Extract the (X, Y) coordinate from the center of the cell holding the provided text.  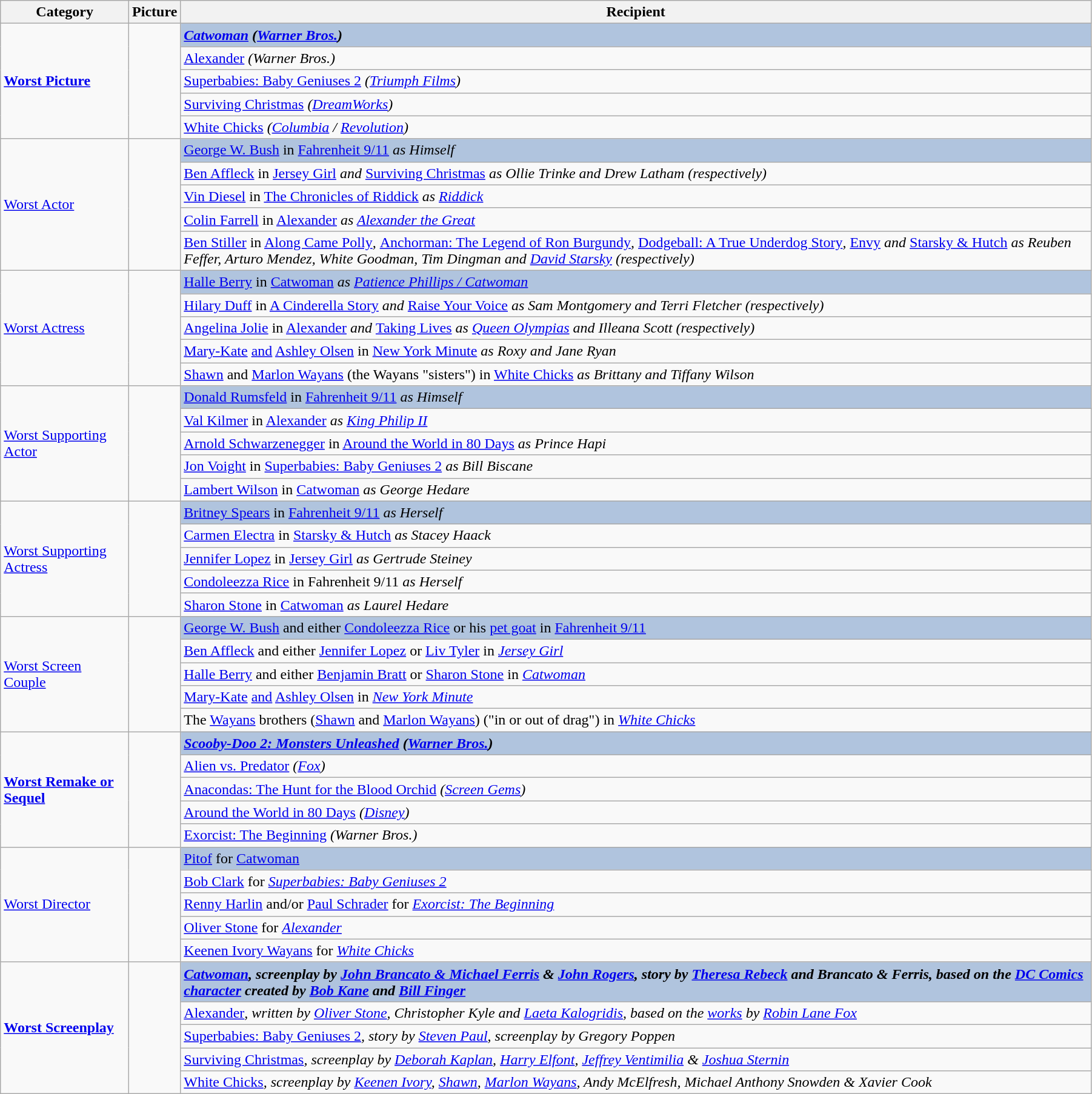
Worst Actress (65, 328)
Sharon Stone in Catwoman as Laurel Hedare (636, 605)
Mary-Kate and Ashley Olsen in New York Minute (636, 697)
Ben Affleck and either Jennifer Lopez or Liv Tyler in Jersey Girl (636, 651)
The Wayans brothers (Shawn and Marlon Wayans) ("in or out of drag") in White Chicks (636, 720)
Anacondas: The Hunt for the Blood Orchid (Screen Gems) (636, 789)
Angelina Jolie in Alexander and Taking Lives as Queen Olympias and Illeana Scott (respectively) (636, 328)
Picture (155, 12)
Jennifer Lopez in Jersey Girl as Gertrude Steiney (636, 559)
Worst Supporting Actor (65, 443)
Renny Harlin and/or Paul Schrader for Exorcist: The Beginning (636, 904)
White Chicks (Columbia / Revolution) (636, 127)
Jon Voight in Superbabies: Baby Geniuses 2 as Bill Biscane (636, 466)
Oliver Stone for Alexander (636, 927)
Alexander, written by Oliver Stone, Christopher Kyle and Laeta Kalogridis, based on the works by Robin Lane Fox (636, 1013)
Surviving Christmas, screenplay by Deborah Kaplan, Harry Elfont, Jeffrey Ventimilia & Joshua Sternin (636, 1059)
Halle Berry in Catwoman as Patience Phillips / Catwoman (636, 282)
Alien vs. Predator (Fox) (636, 766)
George W. Bush in Fahrenheit 9/11 as Himself (636, 150)
Vin Diesel in The Chronicles of Riddick as Riddick (636, 196)
Worst Director (65, 904)
Donald Rumsfeld in Fahrenheit 9/11 as Himself (636, 397)
Condoleezza Rice in Fahrenheit 9/11 as Herself (636, 582)
Alexander (Warner Bros.) (636, 58)
Lambert Wilson in Catwoman as George Hedare (636, 489)
Catwoman (Warner Bros.) (636, 35)
Surviving Christmas (DreamWorks) (636, 104)
Colin Farrell in Alexander as Alexander the Great (636, 219)
Exorcist: The Beginning (Warner Bros.) (636, 835)
Britney Spears in Fahrenheit 9/11 as Herself (636, 512)
Hilary Duff in A Cinderella Story and Raise Your Voice as Sam Montgomery and Terri Fletcher (respectively) (636, 305)
Worst Remake or Sequel (65, 789)
Carmen Electra in Starsky & Hutch as Stacey Haack (636, 535)
Worst Screen Couple (65, 674)
Around the World in 80 Days (Disney) (636, 812)
Shawn and Marlon Wayans (the Wayans "sisters") in White Chicks as Brittany and Tiffany Wilson (636, 374)
Worst Actor (65, 205)
Mary-Kate and Ashley Olsen in New York Minute as Roxy and Jane Ryan (636, 351)
George W. Bush and either Condoleezza Rice or his pet goat in Fahrenheit 9/11 (636, 628)
Arnold Schwarzenegger in Around the World in 80 Days as Prince Hapi (636, 443)
White Chicks, screenplay by Keenen Ivory, Shawn, Marlon Wayans, Andy McElfresh, Michael Anthony Snowden & Xavier Cook (636, 1082)
Worst Picture (65, 81)
Superbabies: Baby Geniuses 2, story by Steven Paul, screenplay by Gregory Poppen (636, 1036)
Worst Supporting Actress (65, 559)
Recipient (636, 12)
Bob Clark for Superbabies: Baby Geniuses 2 (636, 881)
Scooby-Doo 2: Monsters Unleashed (Warner Bros.) (636, 743)
Halle Berry and either Benjamin Bratt or Sharon Stone in Catwoman (636, 674)
Keenen Ivory Wayans for White Chicks (636, 950)
Pitof for Catwoman (636, 858)
Category (65, 12)
Ben Affleck in Jersey Girl and Surviving Christmas as Ollie Trinke and Drew Latham (respectively) (636, 173)
Worst Screenplay (65, 1027)
Superbabies: Baby Geniuses 2 (Triumph Films) (636, 81)
Val Kilmer in Alexander as King Philip II (636, 420)
